Output the (x, y) coordinate of the center of the cell containing the given text.  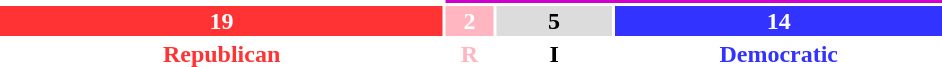
2 (470, 21)
19 (222, 21)
14 (778, 21)
5 (554, 21)
